Locate the cell with the specified text and output its (X, Y) center coordinate. 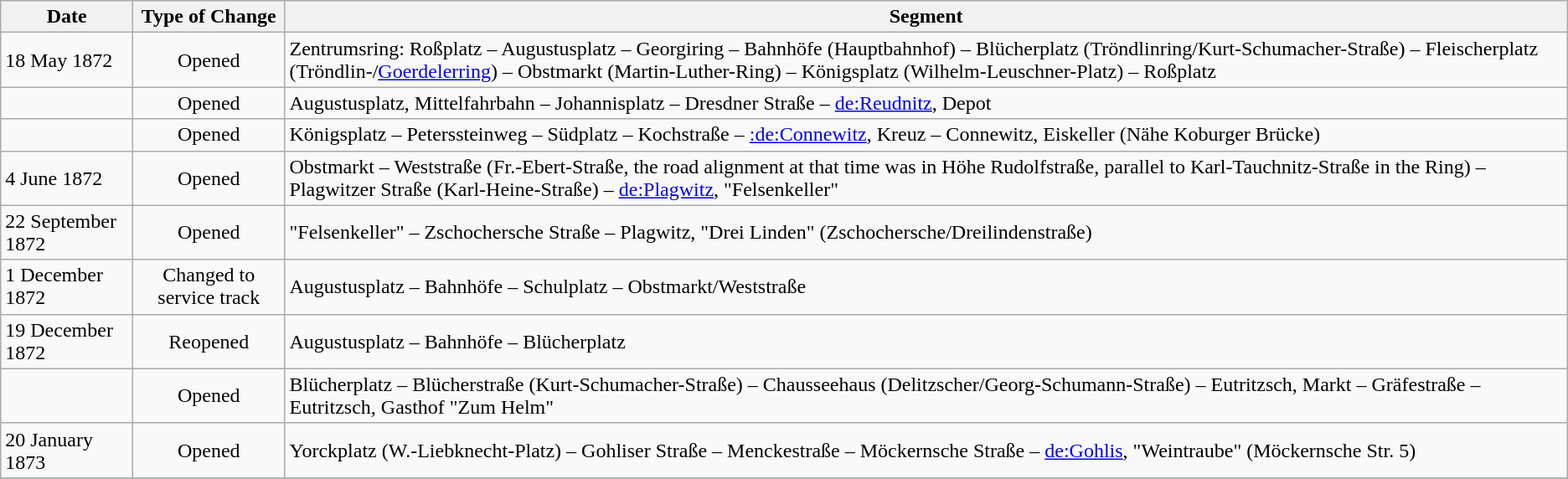
1 December 1872 (67, 286)
Yorckplatz (W.-Liebknecht-Platz) – Gohliser Straße – Menckestraße – Möckernsche Straße – de:Gohlis, "Weintraube" (Möckernsche Str. 5) (926, 451)
Type of Change (209, 17)
19 December 1872 (67, 342)
Augustusplatz – Bahnhöfe – Blücherplatz (926, 342)
Augustusplatz, Mittelfahrbahn – Johannisplatz – Dresdner Straße – de:Reudnitz, Depot (926, 103)
20 January 1873 (67, 451)
Segment (926, 17)
Königsplatz – Peterssteinweg – Südplatz – Kochstraße – :de:Connewitz, Kreuz – Connewitz, Eiskeller (Nähe Koburger Brücke) (926, 135)
Date (67, 17)
22 September 1872 (67, 233)
Changed to service track (209, 286)
Reopened (209, 342)
18 May 1872 (67, 60)
"Felsenkeller" – Zschochersche Straße – Plagwitz, "Drei Linden" (Zschochersche/Dreilindenstraße) (926, 233)
Augustusplatz – Bahnhöfe – Schulplatz – Obstmarkt/Weststraße (926, 286)
4 June 1872 (67, 178)
